For the text-containing cell, return its midpoint in [x, y] coordinate format. 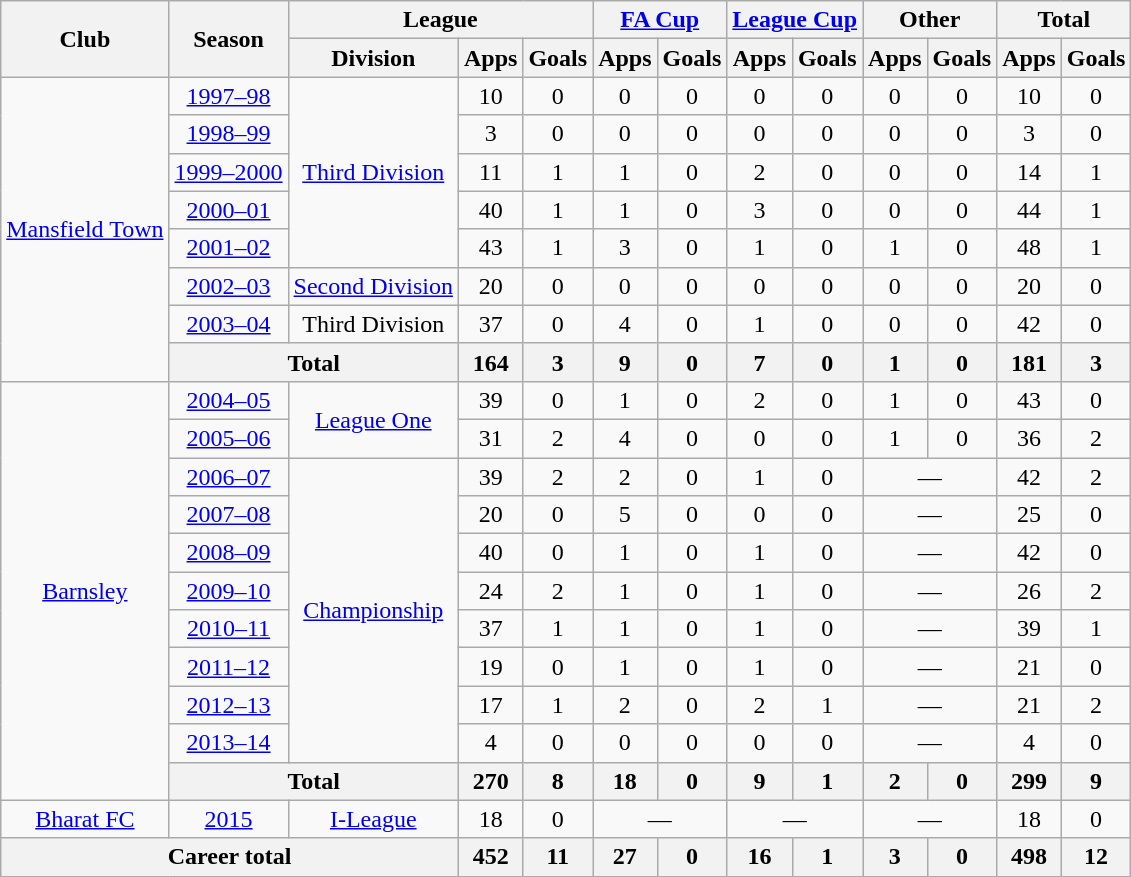
14 [1029, 172]
1998–99 [228, 134]
36 [1029, 438]
17 [490, 705]
299 [1029, 781]
FA Cup [660, 20]
Second Division [373, 286]
452 [490, 857]
31 [490, 438]
2011–12 [228, 667]
498 [1029, 857]
7 [760, 362]
26 [1029, 591]
2007–08 [228, 515]
Barnsley [85, 590]
2012–13 [228, 705]
2008–09 [228, 553]
12 [1096, 857]
181 [1029, 362]
2015 [228, 819]
2010–11 [228, 629]
27 [625, 857]
25 [1029, 515]
League One [373, 419]
2000–01 [228, 210]
1997–98 [228, 96]
2006–07 [228, 477]
44 [1029, 210]
164 [490, 362]
Mansfield Town [85, 229]
19 [490, 667]
League [440, 20]
Championship [373, 610]
Club [85, 39]
270 [490, 781]
I-League [373, 819]
48 [1029, 248]
16 [760, 857]
2005–06 [228, 438]
2004–05 [228, 400]
2001–02 [228, 248]
1999–2000 [228, 172]
Division [373, 58]
2002–03 [228, 286]
2009–10 [228, 591]
8 [558, 781]
24 [490, 591]
Bharat FC [85, 819]
2013–14 [228, 743]
Other [930, 20]
2003–04 [228, 324]
League Cup [795, 20]
Career total [230, 857]
Season [228, 39]
5 [625, 515]
